Detect which cell encompasses the target text, then output its (x, y) center coordinate. 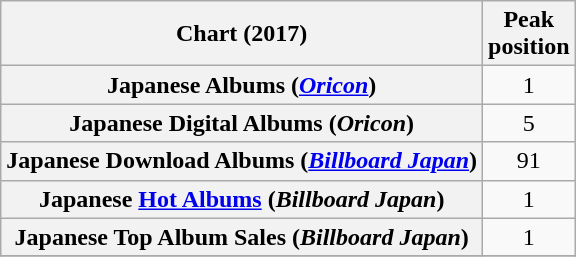
Japanese Top Album Sales (Billboard Japan) (242, 237)
Japanese Albums (Oricon) (242, 85)
91 (529, 161)
Japanese Digital Albums (Oricon) (242, 123)
Japanese Hot Albums (Billboard Japan) (242, 199)
Peakposition (529, 34)
Chart (2017) (242, 34)
Japanese Download Albums (Billboard Japan) (242, 161)
5 (529, 123)
